Identify which cell holds the provided text, then report its (x, y) central coordinate. 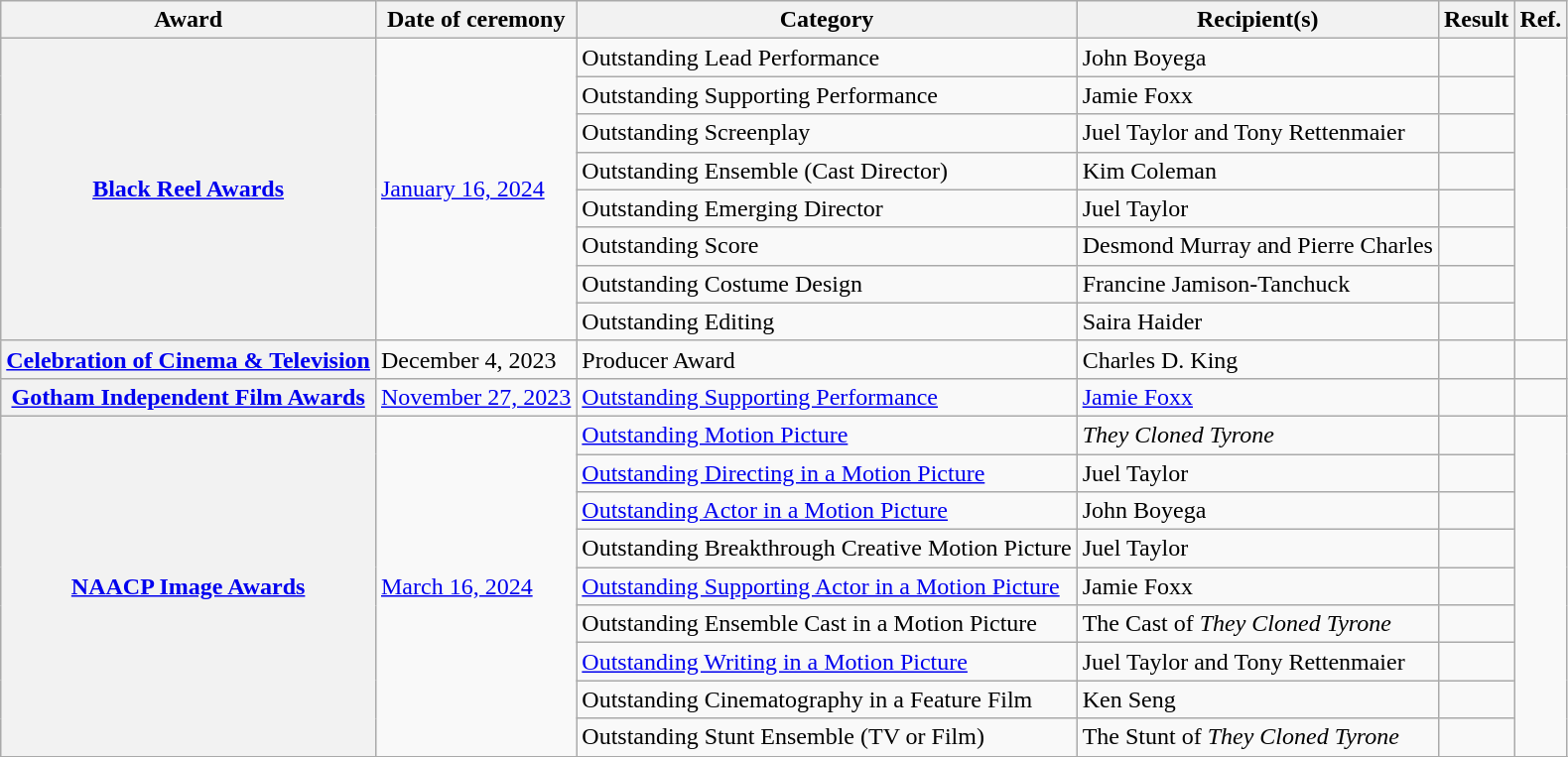
The Cast of They Cloned Tyrone (1257, 624)
Celebration of Cinema & Television (189, 359)
Result (1476, 20)
March 16, 2024 (475, 585)
They Cloned Tyrone (1257, 435)
Outstanding Cinematography in a Feature Film (827, 699)
Award (189, 20)
The Stunt of They Cloned Tyrone (1257, 737)
Outstanding Costume Design (827, 284)
Outstanding Score (827, 246)
Outstanding Ensemble Cast in a Motion Picture (827, 624)
Outstanding Emerging Director (827, 208)
Outstanding Motion Picture (827, 435)
Outstanding Lead Performance (827, 58)
Outstanding Screenplay (827, 133)
Outstanding Stunt Ensemble (TV or Film) (827, 737)
Ref. (1540, 20)
Desmond Murray and Pierre Charles (1257, 246)
Outstanding Breakthrough Creative Motion Picture (827, 549)
Recipient(s) (1257, 20)
Outstanding Directing in a Motion Picture (827, 473)
Outstanding Editing (827, 321)
Kim Coleman (1257, 171)
Outstanding Actor in a Motion Picture (827, 511)
Gotham Independent Film Awards (189, 397)
Saira Haider (1257, 321)
December 4, 2023 (475, 359)
Category (827, 20)
Black Reel Awards (189, 189)
Ken Seng (1257, 699)
Date of ceremony (475, 20)
Charles D. King (1257, 359)
Francine Jamison-Tanchuck (1257, 284)
January 16, 2024 (475, 189)
November 27, 2023 (475, 397)
NAACP Image Awards (189, 585)
Outstanding Ensemble (Cast Director) (827, 171)
Outstanding Supporting Actor in a Motion Picture (827, 586)
Producer Award (827, 359)
Outstanding Writing in a Motion Picture (827, 662)
